Output the [x, y] coordinate of the center of the cell containing the given text.  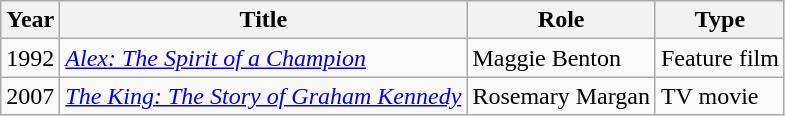
1992 [30, 58]
The King: The Story of Graham Kennedy [264, 96]
Rosemary Margan [562, 96]
Maggie Benton [562, 58]
Role [562, 20]
Alex: The Spirit of a Champion [264, 58]
Feature film [720, 58]
Type [720, 20]
Title [264, 20]
TV movie [720, 96]
Year [30, 20]
2007 [30, 96]
